Output the (X, Y) coordinate of the center of the cell containing the given text.  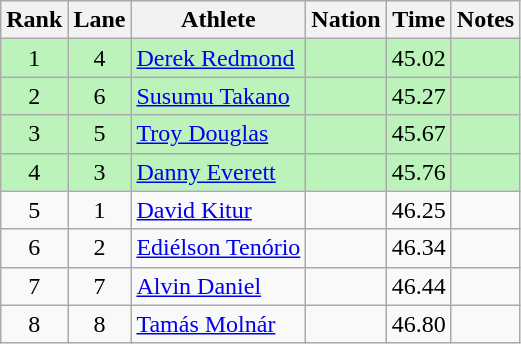
Tamás Molnár (218, 324)
Athlete (218, 20)
Ediélson Tenório (218, 248)
Troy Douglas (218, 134)
Lane (100, 20)
45.76 (418, 172)
45.67 (418, 134)
45.27 (418, 96)
Alvin Daniel (218, 286)
Rank (34, 20)
Nation (346, 20)
Time (418, 20)
46.44 (418, 286)
David Kitur (218, 210)
Susumu Takano (218, 96)
45.02 (418, 58)
46.80 (418, 324)
46.25 (418, 210)
Danny Everett (218, 172)
Derek Redmond (218, 58)
46.34 (418, 248)
Notes (485, 20)
